Determine the [X, Y] coordinate at the center of the cell enclosing the given text.  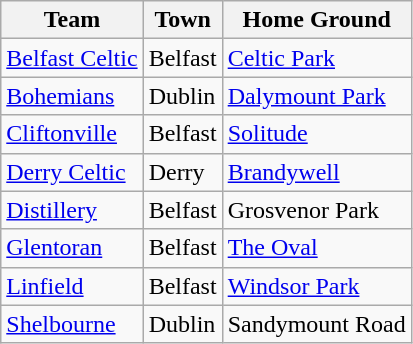
Glentoran [72, 248]
Belfast Celtic [72, 58]
Sandymount Road [316, 324]
Linfield [72, 286]
Shelbourne [72, 324]
Grosvenor Park [316, 210]
Derry Celtic [72, 172]
Home Ground [316, 20]
Derry [182, 172]
Windsor Park [316, 286]
Team [72, 20]
Town [182, 20]
Cliftonville [72, 134]
Celtic Park [316, 58]
Solitude [316, 134]
Bohemians [72, 96]
Dalymount Park [316, 96]
Brandywell [316, 172]
The Oval [316, 248]
Distillery [72, 210]
